Return (X, Y) of the center of cell containing provided text 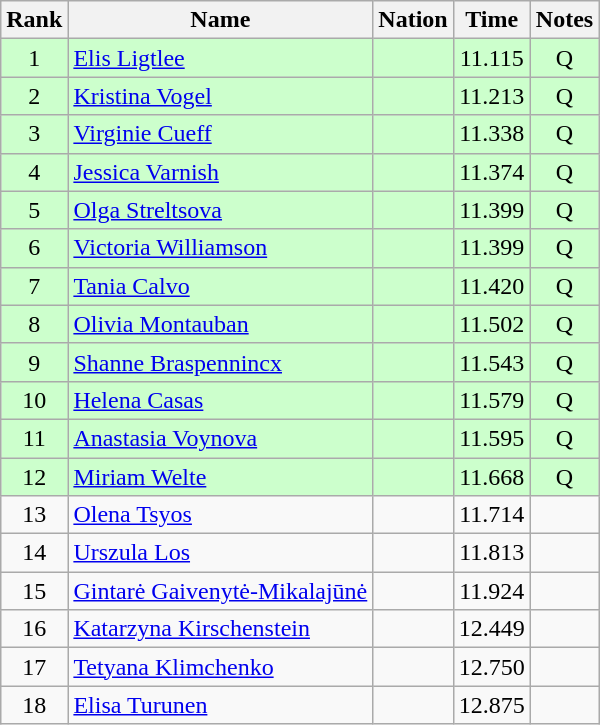
Victoria Williamson (220, 248)
11.543 (492, 362)
Shanne Braspennincx (220, 362)
15 (34, 591)
17 (34, 667)
10 (34, 400)
11.714 (492, 515)
11.115 (492, 58)
11.579 (492, 400)
12.875 (492, 705)
12.750 (492, 667)
7 (34, 286)
Olga Streltsova (220, 210)
16 (34, 629)
1 (34, 58)
Elisa Turunen (220, 705)
2 (34, 96)
Helena Casas (220, 400)
Jessica Varnish (220, 172)
14 (34, 553)
Elis Ligtlee (220, 58)
11.668 (492, 477)
Anastasia Voynova (220, 438)
Nation (413, 20)
6 (34, 248)
11.502 (492, 324)
11.420 (492, 286)
Kristina Vogel (220, 96)
11.213 (492, 96)
Notes (564, 20)
18 (34, 705)
Olivia Montauban (220, 324)
12 (34, 477)
5 (34, 210)
Urszula Los (220, 553)
Gintarė Gaivenytė-Mikalajūnė (220, 591)
11.338 (492, 134)
Olena Tsyos (220, 515)
Time (492, 20)
Tetyana Klimchenko (220, 667)
Tania Calvo (220, 286)
Virginie Cueff (220, 134)
11.813 (492, 553)
4 (34, 172)
11.924 (492, 591)
11 (34, 438)
11.374 (492, 172)
8 (34, 324)
Rank (34, 20)
12.449 (492, 629)
11.595 (492, 438)
3 (34, 134)
13 (34, 515)
Name (220, 20)
Katarzyna Kirschenstein (220, 629)
9 (34, 362)
Miriam Welte (220, 477)
